Pinpoint the cell where the given text exists, returning its [X, Y] midpoint coordinate. 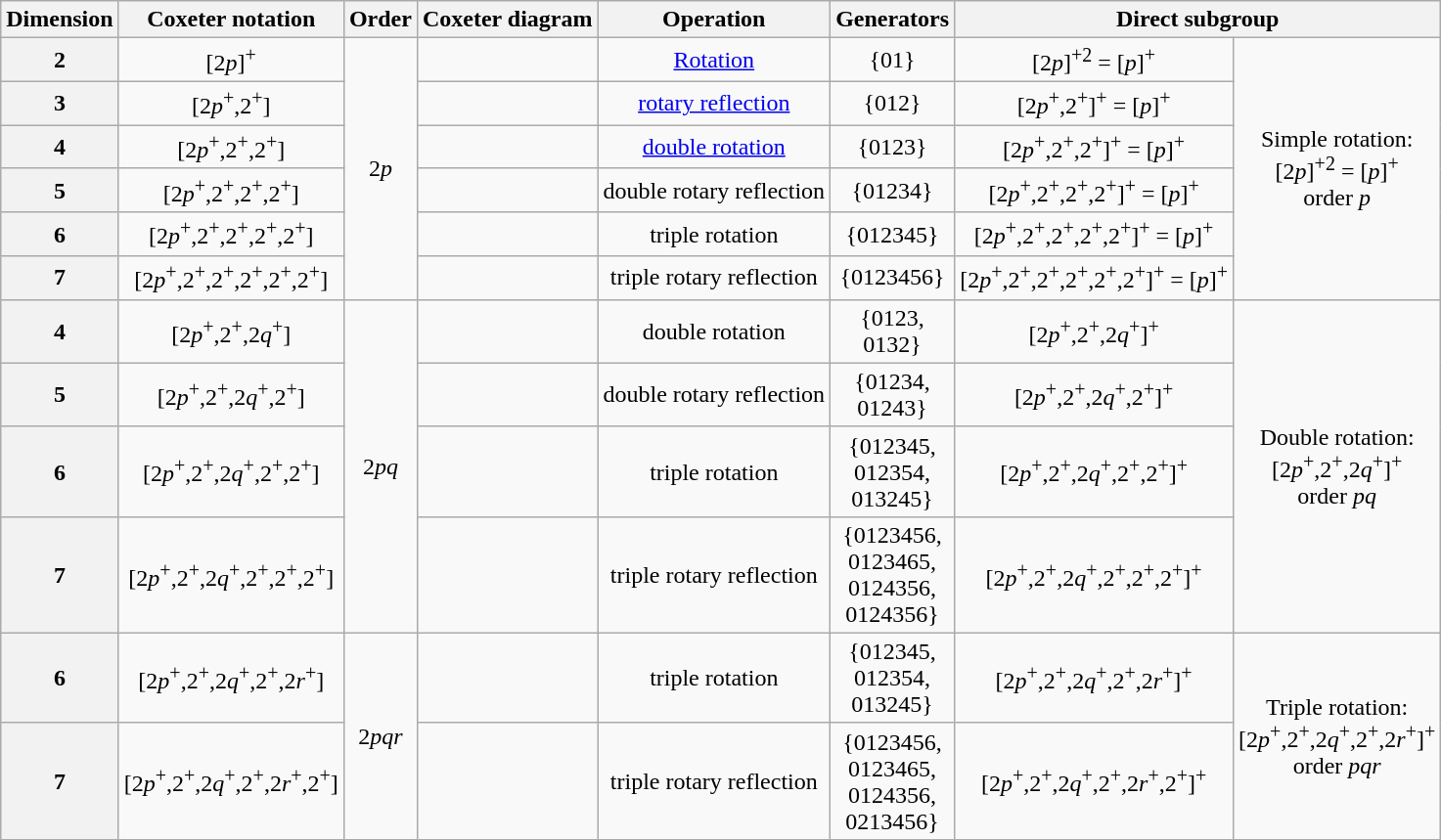
2pq [380, 465]
{01234,01243} [892, 395]
{012} [892, 104]
[2p+,2+,2+,2+]+ = [p]+ [1094, 190]
[2p+,2+,2q+,2+,2+]+ [1094, 471]
Coxeter notation [231, 20]
[2p+,2+,2+] [231, 147]
[2p+,2+,2+,2+] [231, 190]
[2p+,2+] [231, 104]
[2p+,2+,2+,2+,2+,2+]+ = [p]+ [1094, 278]
Coxeter diagram [507, 20]
[2p+,2+,2q+,2+] [231, 395]
{01} [892, 61]
{0123} [892, 147]
2pqr [380, 735]
[2p+,2+,2q+,2+,2+,2+] [231, 575]
[2p+,2+,2q+,2+,2r+]+ [1094, 678]
{0123456,0123465,0124356,0213456} [892, 780]
{0123456} [892, 278]
[2p+,2+,2q+,2+,2r+,2+]+ [1094, 780]
[2p+,2+,2+,2+,2+,2+] [231, 278]
{01234} [892, 190]
[2p+,2+]+ = [p]+ [1094, 104]
[2p+,2+,2+,2+,2+]+ = [p]+ [1094, 235]
3 [60, 104]
[2p+,2+,2+]+ = [p]+ [1094, 147]
2 [60, 61]
[2p+,2+,2q+,2+,2+] [231, 471]
{0123456,0123465,0124356,0124356} [892, 575]
rotary reflection [714, 104]
[2p+,2+,2q+]+ [1094, 331]
[2p+,2+,2q+,2+,2+,2+]+ [1094, 575]
Order [380, 20]
Dimension [60, 20]
[2p+,2+,2q+,2+,2r+,2+] [231, 780]
Triple rotation:[2p+,2+,2q+,2+,2r+]+order pqr [1337, 735]
Rotation [714, 61]
[2p]+ [231, 61]
[2p+,2+,2q+] [231, 331]
Simple rotation:[2p]+2 = [p]+order p [1337, 168]
Double rotation:[2p+,2+,2q+]+order pq [1337, 465]
2p [380, 168]
{012345} [892, 235]
Direct subgroup [1197, 20]
Operation [714, 20]
[2p+,2+,2q+,2+,2r+] [231, 678]
[2p]+2 = [p]+ [1094, 61]
Generators [892, 20]
[2p+,2+,2+,2+,2+] [231, 235]
[2p+,2+,2q+,2+]+ [1094, 395]
{0123,0132} [892, 331]
